Scan for the cell matching the given text and deliver its [x, y] coordinate at center. 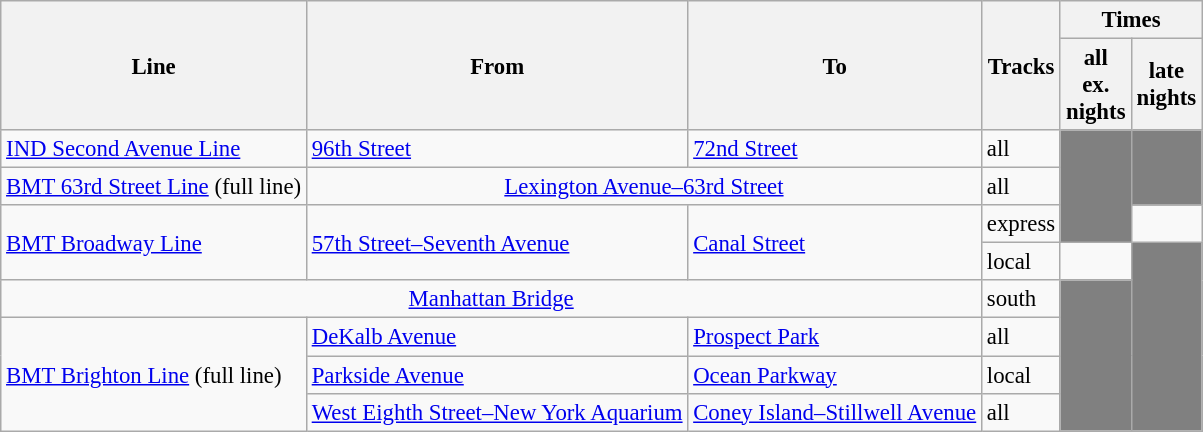
Coney Island–Stillwell Avenue [835, 412]
Manhattan Bridge [492, 299]
BMT Broadway Line [154, 242]
Parkside Avenue [496, 375]
72nd Street [835, 149]
express [1022, 224]
To [835, 66]
57th Street–Seventh Avenue [496, 242]
96th Street [496, 149]
From [496, 66]
Line [154, 66]
allex.nights [1096, 85]
DeKalb Avenue [496, 337]
Tracks [1022, 66]
Canal Street [835, 242]
latenights [1166, 85]
BMT 63rd Street Line (full line) [154, 187]
West Eighth Street–New York Aquarium [496, 412]
south [1022, 299]
BMT Brighton Line (full line) [154, 374]
Ocean Parkway [835, 375]
IND Second Avenue Line [154, 149]
Lexington Avenue–63rd Street [644, 187]
Prospect Park [835, 337]
Times [1130, 20]
